Find where the given text appears and provide that cell's center as [x, y] coordinate. 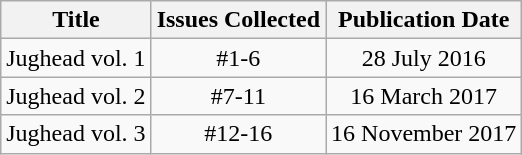
Publication Date [424, 20]
Jughead vol. 3 [76, 134]
#7-11 [238, 96]
Title [76, 20]
16 November 2017 [424, 134]
16 March 2017 [424, 96]
Jughead vol. 2 [76, 96]
Jughead vol. 1 [76, 58]
Issues Collected [238, 20]
#1-6 [238, 58]
28 July 2016 [424, 58]
#12-16 [238, 134]
